From the cell containing the given text, extract its center point as [X, Y] coordinate. 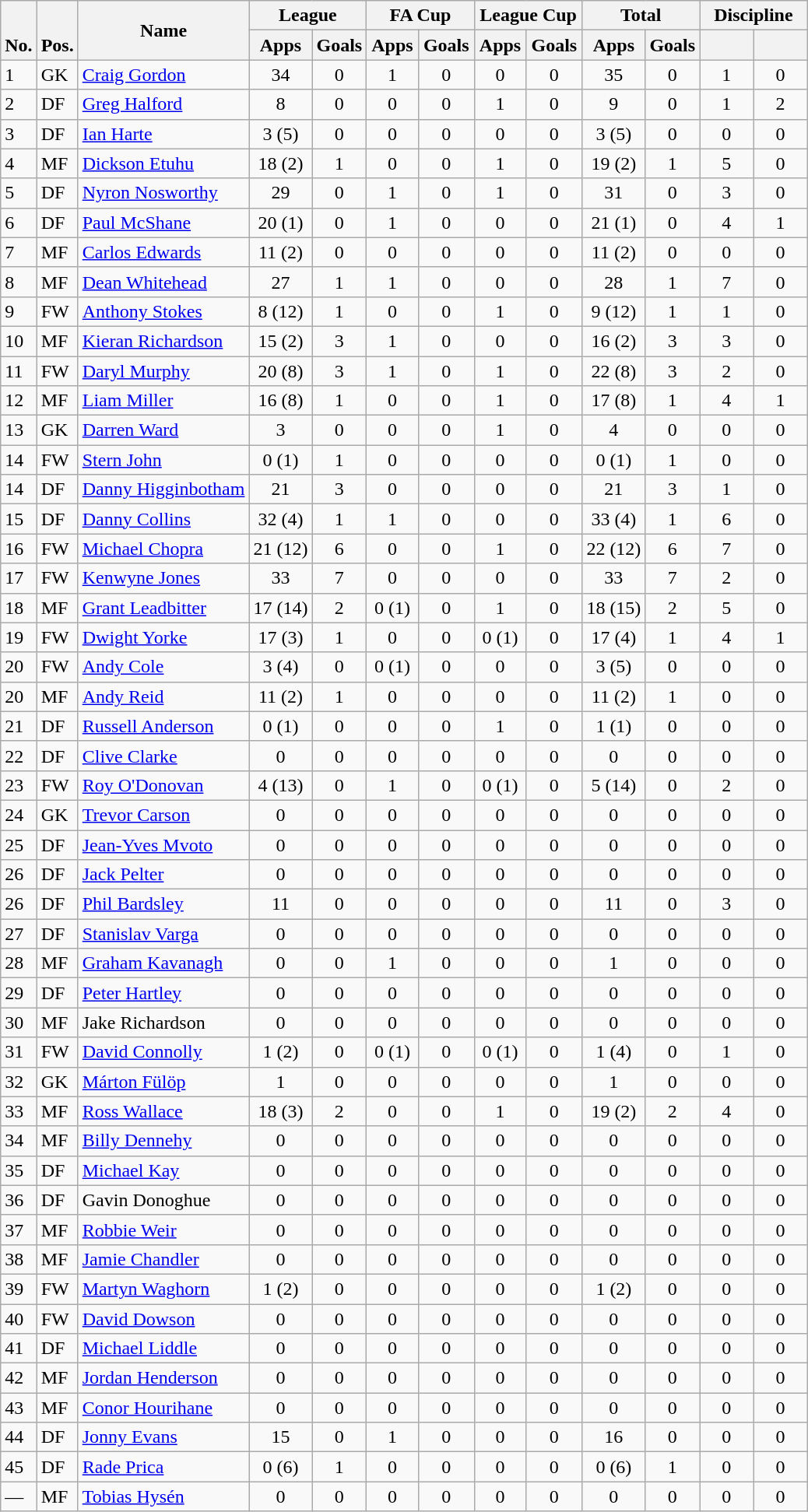
Name [163, 30]
Jack Pelter [163, 875]
FA Cup [420, 16]
41 [19, 1349]
David Connolly [163, 1052]
Andy Cole [163, 667]
Liam Miller [163, 401]
Andy Reid [163, 696]
Gavin Donoghue [163, 1200]
Ian Harte [163, 134]
Carlos Edwards [163, 252]
20 (8) [280, 371]
37 [19, 1230]
21 (1) [613, 223]
39 [19, 1289]
Danny Higginbotham [163, 489]
13 [19, 430]
No. [19, 30]
Discipline [754, 16]
Tobias Hysén [163, 1496]
17 (8) [613, 401]
Kenwyne Jones [163, 578]
38 [19, 1259]
22 (8) [613, 371]
Pos. [58, 30]
45 [19, 1467]
12 [19, 401]
Ross Wallace [163, 1111]
Anthony Stokes [163, 311]
Nyron Nosworthy [163, 193]
40 [19, 1319]
Michael Kay [163, 1170]
10 [19, 341]
Russell Anderson [163, 726]
44 [19, 1437]
Jake Richardson [163, 1023]
Darren Ward [163, 430]
Roy O'Donovan [163, 785]
David Dowson [163, 1319]
1 (4) [613, 1052]
19 [19, 637]
— [19, 1496]
33 (4) [613, 519]
League Cup [528, 16]
Daryl Murphy [163, 371]
18 (3) [280, 1111]
36 [19, 1200]
18 [19, 608]
Grant Leadbitter [163, 608]
8 (12) [280, 311]
5 (14) [613, 785]
Stern John [163, 460]
Peter Hartley [163, 993]
23 [19, 785]
22 (12) [613, 549]
Stanislav Varga [163, 934]
League [308, 16]
20 (1) [280, 223]
Kieran Richardson [163, 341]
42 [19, 1378]
16 (2) [613, 341]
Total [641, 16]
Trevor Carson [163, 815]
17 (14) [280, 608]
17 [19, 578]
Rade Prica [163, 1467]
22 [19, 756]
Phil Bardsley [163, 904]
30 [19, 1023]
Jonny Evans [163, 1437]
17 (3) [280, 637]
Jordan Henderson [163, 1378]
Paul McShane [163, 223]
Clive Clarke [163, 756]
32 [19, 1082]
Billy Dennehy [163, 1141]
18 (2) [280, 163]
Jamie Chandler [163, 1259]
Conor Hourihane [163, 1408]
Márton Fülöp [163, 1082]
15 (2) [280, 341]
Dwight Yorke [163, 637]
Dean Whitehead [163, 282]
25 [19, 844]
21 (12) [280, 549]
18 (15) [613, 608]
Dickson Etuhu [163, 163]
4 (13) [280, 785]
Graham Kavanagh [163, 963]
1 (1) [613, 726]
Greg Halford [163, 104]
Craig Gordon [163, 75]
3 (4) [280, 667]
43 [19, 1408]
Danny Collins [163, 519]
24 [19, 815]
17 (4) [613, 637]
Martyn Waghorn [163, 1289]
Jean-Yves Mvoto [163, 844]
Michael Liddle [163, 1349]
32 (4) [280, 519]
Michael Chopra [163, 549]
16 (8) [280, 401]
Robbie Weir [163, 1230]
9 (12) [613, 311]
